Determine the [x, y] coordinate at the center of the cell enclosing the given text.  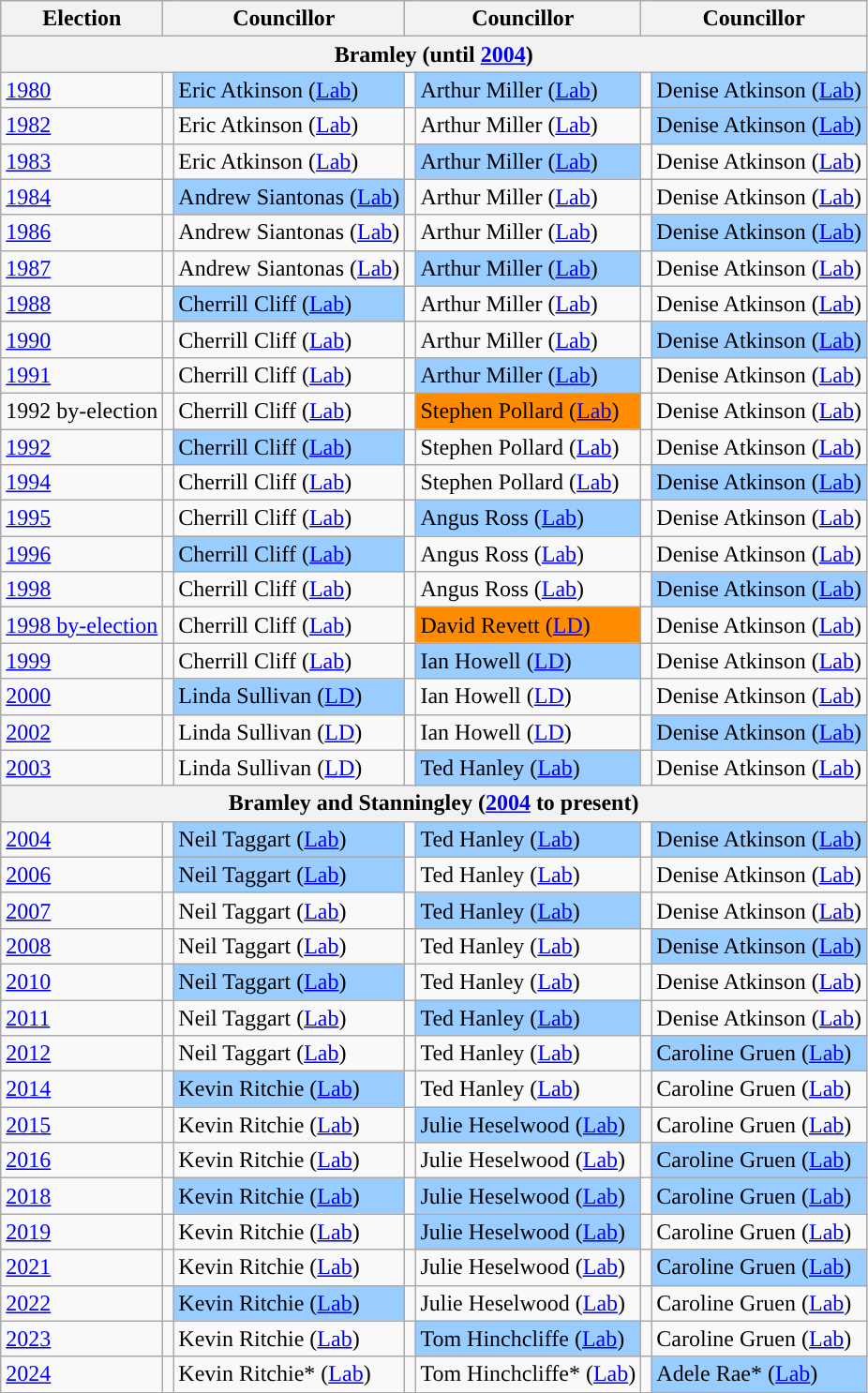
2018 [82, 1196]
Bramley and Stanningley (2004 to present) [434, 803]
2012 [82, 1054]
David Revett (LD) [529, 625]
1992 by-election [82, 411]
1995 [82, 518]
2016 [82, 1161]
1990 [82, 339]
1999 [82, 661]
1980 [82, 90]
1998 by-election [82, 625]
1988 [82, 304]
1994 [82, 483]
Election [82, 19]
2023 [82, 1339]
2014 [82, 1089]
Tom Hinchcliffe* (Lab) [529, 1374]
1987 [82, 268]
Adele Rae* (Lab) [759, 1374]
Kevin Ritchie* (Lab) [289, 1374]
2022 [82, 1303]
2008 [82, 946]
2024 [82, 1374]
2002 [82, 732]
1998 [82, 590]
2019 [82, 1232]
1986 [82, 232]
1996 [82, 554]
Tom Hinchcliffe (Lab) [529, 1339]
2011 [82, 1017]
2006 [82, 875]
1991 [82, 375]
2010 [82, 981]
2015 [82, 1125]
1982 [82, 126]
2021 [82, 1267]
2007 [82, 910]
2003 [82, 768]
1992 [82, 447]
Bramley (until 2004) [434, 54]
2000 [82, 696]
1983 [82, 161]
2004 [82, 839]
1984 [82, 197]
